Scan for the cell matching the given text and deliver its (X, Y) coordinate at center. 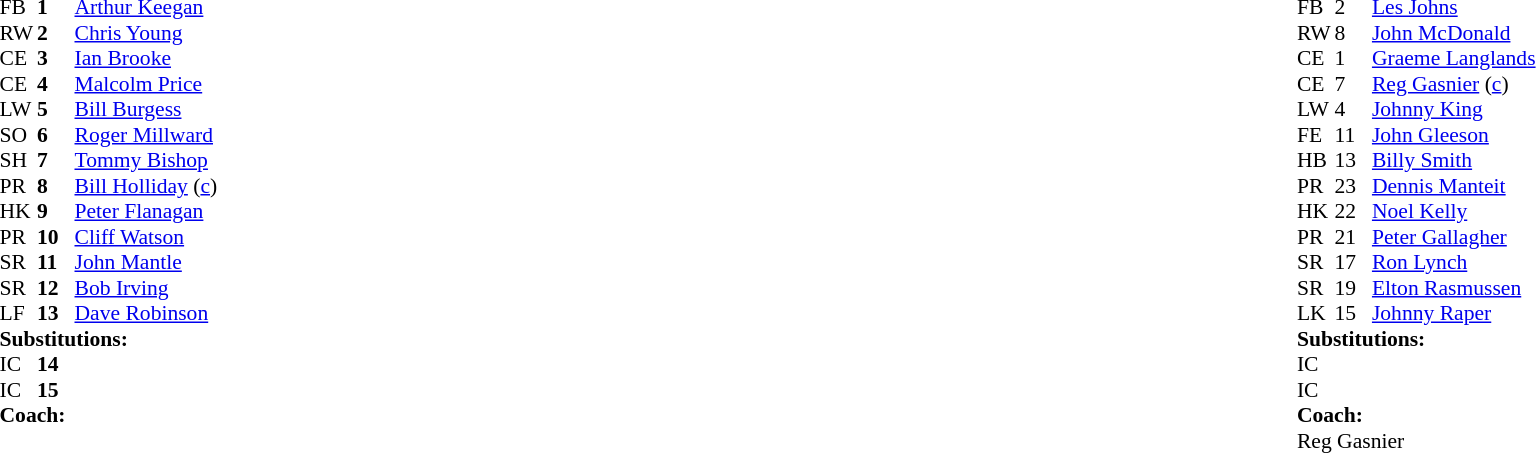
14 (56, 365)
FE (1316, 135)
Dennis Manteit (1454, 186)
Malcolm Price (146, 84)
22 (1353, 211)
Johnny Raper (1454, 313)
Billy Smith (1454, 161)
19 (1353, 288)
Ron Lynch (1454, 263)
1 (1353, 59)
Bill Holliday (c) (146, 186)
SO (19, 135)
Peter Flanagan (146, 211)
John McDonald (1454, 33)
2 (56, 33)
Graeme Langlands (1454, 59)
Noel Kelly (1454, 211)
HB (1316, 161)
21 (1353, 237)
10 (56, 237)
John Gleeson (1454, 135)
LK (1316, 313)
LF (19, 313)
3 (56, 59)
5 (56, 109)
Cliff Watson (146, 237)
12 (56, 288)
Johnny King (1454, 109)
John Mantle (146, 263)
Bill Burgess (146, 109)
9 (56, 211)
Dave Robinson (146, 313)
Peter Gallagher (1454, 237)
Bob Irving (146, 288)
Roger Millward (146, 135)
6 (56, 135)
SH (19, 161)
17 (1353, 263)
Reg Gasnier (c) (1454, 84)
23 (1353, 186)
Elton Rasmussen (1454, 288)
Tommy Bishop (146, 161)
Chris Young (146, 33)
Ian Brooke (146, 59)
